Return (x, y) of the center of cell containing provided text 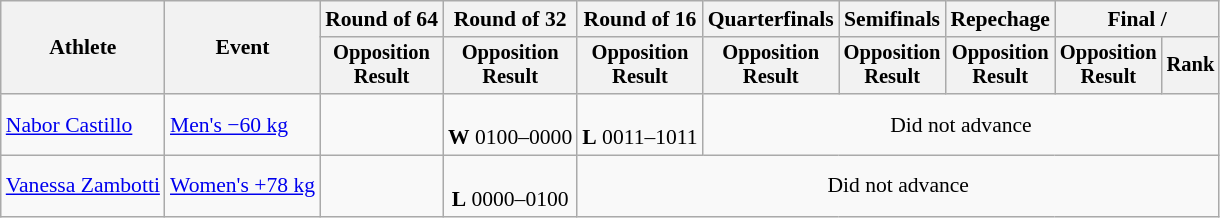
Men's −60 kg (242, 124)
Women's +78 kg (242, 186)
Final / (1137, 19)
Athlete (83, 48)
L 0011–1011 (640, 124)
Nabor Castillo (83, 124)
Event (242, 48)
W 0100–0000 (510, 124)
Quarterfinals (771, 19)
Round of 16 (640, 19)
L 0000–0100 (510, 186)
Vanessa Zambotti (83, 186)
Round of 64 (382, 19)
Semifinals (892, 19)
Round of 32 (510, 19)
Rank (1191, 66)
Repechage (1000, 19)
